From the cell containing the given text, extract its center point as [X, Y] coordinate. 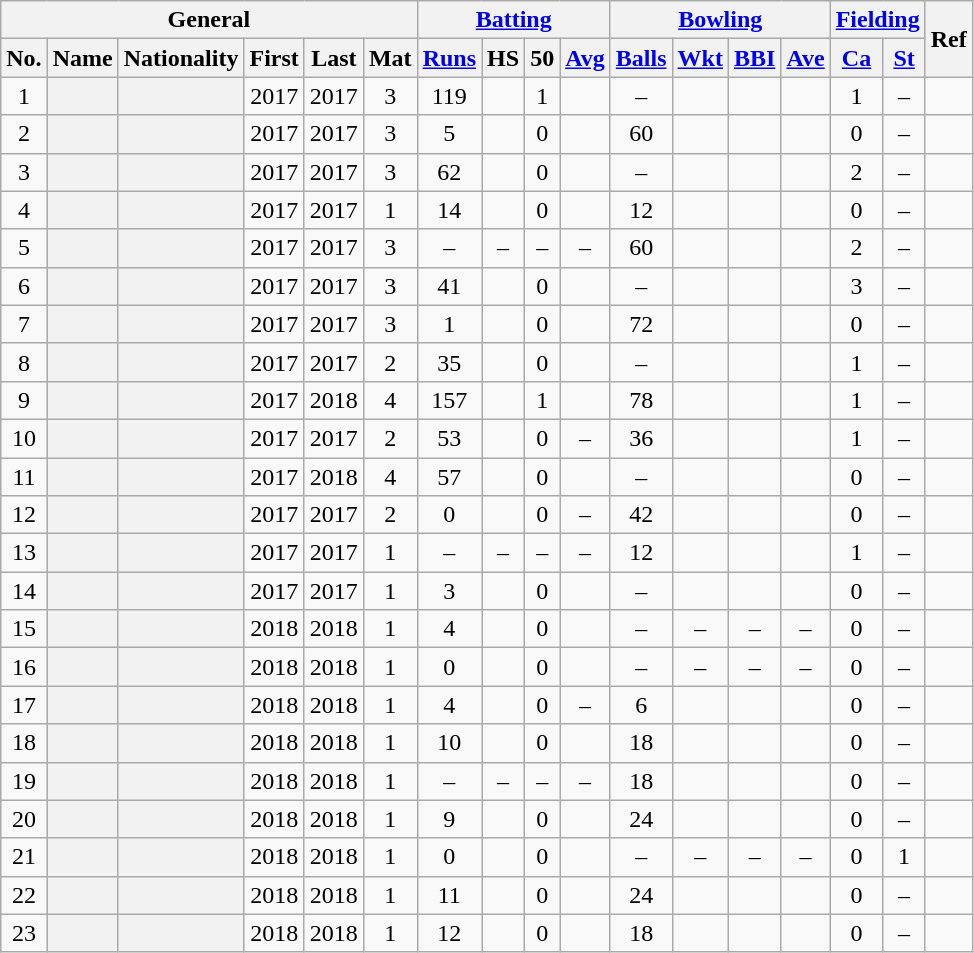
53 [449, 438]
17 [24, 705]
16 [24, 667]
8 [24, 362]
Avg [586, 58]
50 [542, 58]
62 [449, 172]
13 [24, 553]
20 [24, 819]
41 [449, 286]
157 [449, 400]
7 [24, 324]
78 [641, 400]
Last [334, 58]
Batting [514, 20]
Fielding [878, 20]
St [904, 58]
Wkt [700, 58]
72 [641, 324]
General [209, 20]
19 [24, 781]
BBI [754, 58]
15 [24, 629]
Balls [641, 58]
Ref [948, 39]
HS [504, 58]
Bowling [720, 20]
Nationality [181, 58]
No. [24, 58]
Runs [449, 58]
Name [82, 58]
35 [449, 362]
22 [24, 895]
119 [449, 96]
Mat [390, 58]
First [274, 58]
Ca [856, 58]
Ave [806, 58]
42 [641, 515]
21 [24, 857]
57 [449, 477]
23 [24, 933]
36 [641, 438]
